From the cell containing the given text, extract its center point as [X, Y] coordinate. 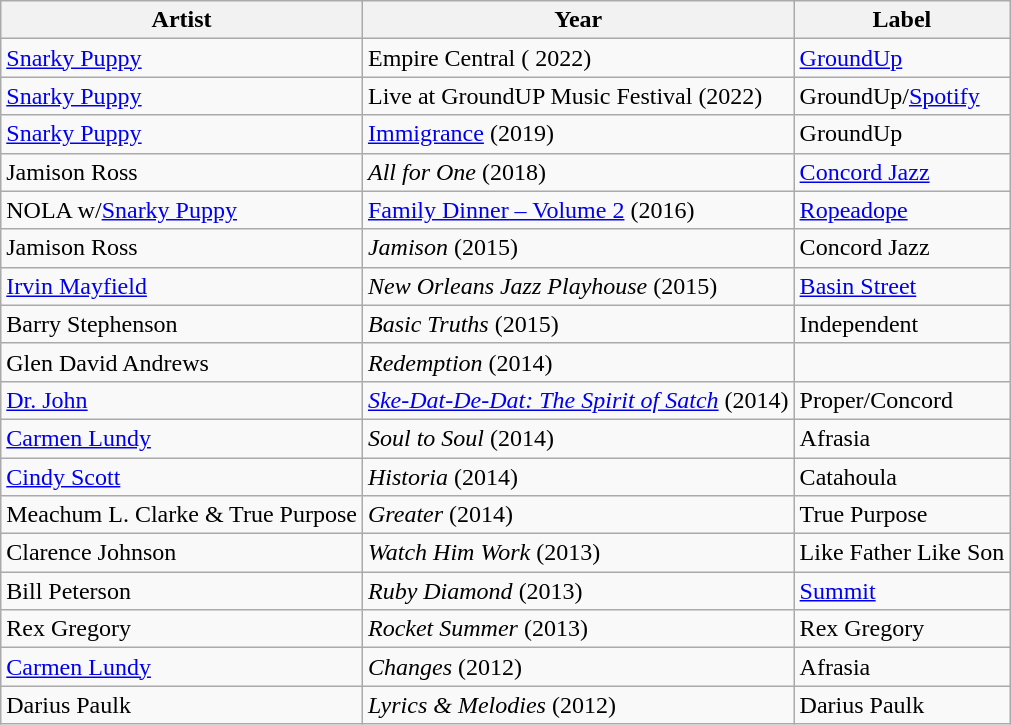
Ruby Diamond (2013) [578, 591]
Like Father Like Son [902, 553]
Proper/Concord [902, 400]
Greater (2014) [578, 515]
Rocket Summer (2013) [578, 629]
Glen David Andrews [182, 362]
Irvin Mayfield [182, 286]
Label [902, 20]
Changes (2012) [578, 667]
Clarence Johnson [182, 553]
True Purpose [902, 515]
Bill Peterson [182, 591]
New Orleans Jazz Playhouse (2015) [578, 286]
Summit [902, 591]
Basin Street [902, 286]
NOLA w/Snarky Puppy [182, 210]
Ropeadope [902, 210]
GroundUp/Spotify [902, 96]
Immigrance (2019) [578, 134]
Family Dinner – Volume 2 (2016) [578, 210]
Year [578, 20]
All for One (2018) [578, 172]
Watch Him Work (2013) [578, 553]
Barry Stephenson [182, 324]
Independent [902, 324]
Empire Central ( 2022) [578, 58]
Catahoula [902, 477]
Jamison (2015) [578, 248]
Meachum L. Clarke & True Purpose [182, 515]
Dr. John [182, 400]
Cindy Scott [182, 477]
Basic Truths (2015) [578, 324]
Soul to Soul (2014) [578, 438]
Lyrics & Melodies (2012) [578, 705]
Ske-Dat-De-Dat: The Spirit of Satch (2014) [578, 400]
Historia (2014) [578, 477]
Live at GroundUP Music Festival (2022) [578, 96]
Artist [182, 20]
Redemption (2014) [578, 362]
